Search for the cell housing the specified text and yield its [x, y] center coordinate. 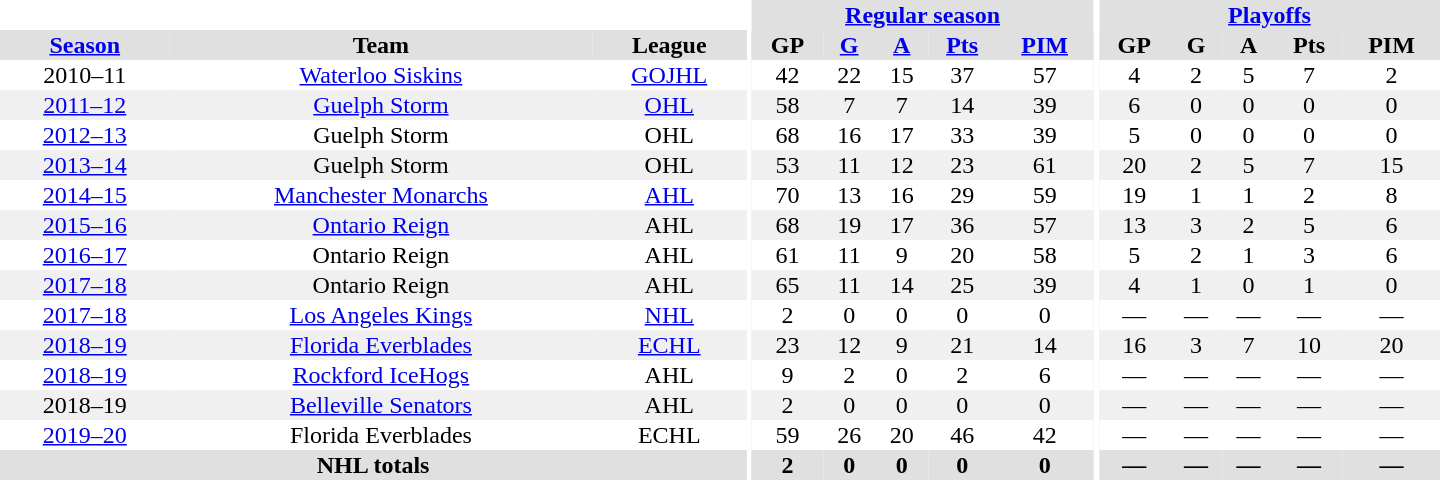
70 [788, 195]
Team [382, 45]
2014–15 [85, 195]
36 [962, 225]
65 [788, 285]
26 [850, 435]
League [669, 45]
25 [962, 285]
GOJHL [669, 75]
8 [1392, 195]
29 [962, 195]
2015–16 [85, 225]
2016–17 [85, 255]
22 [850, 75]
2012–13 [85, 135]
37 [962, 75]
2010–11 [85, 75]
Belleville Senators [382, 405]
Los Angeles Kings [382, 315]
Manchester Monarchs [382, 195]
21 [962, 345]
Waterloo Siskins [382, 75]
Rockford IceHogs [382, 375]
2013–14 [85, 165]
10 [1309, 345]
Playoffs [1270, 15]
2011–12 [85, 105]
2019–20 [85, 435]
Regular season [922, 15]
NHL totals [373, 465]
33 [962, 135]
Season [85, 45]
53 [788, 165]
NHL [669, 315]
46 [962, 435]
